Capture the cell that displays the provided text and extract its (X, Y) central coordinate. 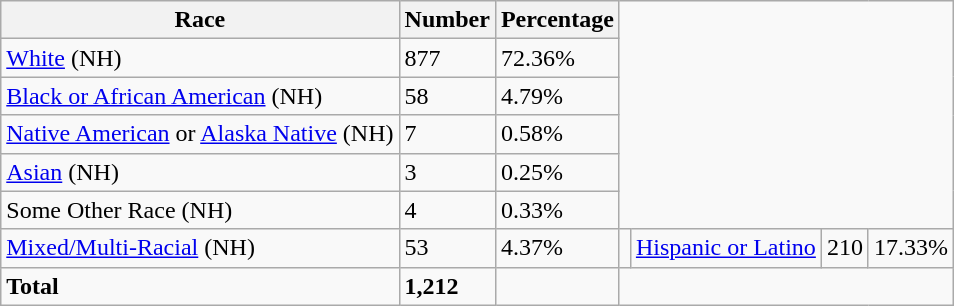
Race (200, 20)
Black or African American (NH) (200, 96)
0.58% (557, 134)
72.36% (557, 58)
Hispanic or Latino (726, 248)
White (NH) (200, 58)
0.33% (557, 210)
Native American or Alaska Native (NH) (200, 134)
53 (447, 248)
17.33% (910, 248)
4 (447, 210)
Asian (NH) (200, 172)
Percentage (557, 20)
3 (447, 172)
877 (447, 58)
7 (447, 134)
Number (447, 20)
Some Other Race (NH) (200, 210)
0.25% (557, 172)
Total (200, 286)
58 (447, 96)
4.79% (557, 96)
210 (844, 248)
1,212 (447, 286)
4.37% (557, 248)
Mixed/Multi-Racial (NH) (200, 248)
